Capture the cell that displays the provided text and extract its [x, y] central coordinate. 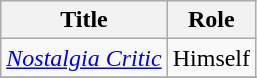
Title [84, 20]
Nostalgia Critic [84, 58]
Himself [211, 58]
Role [211, 20]
